Output the [x, y] coordinate of the center of the cell containing the given text.  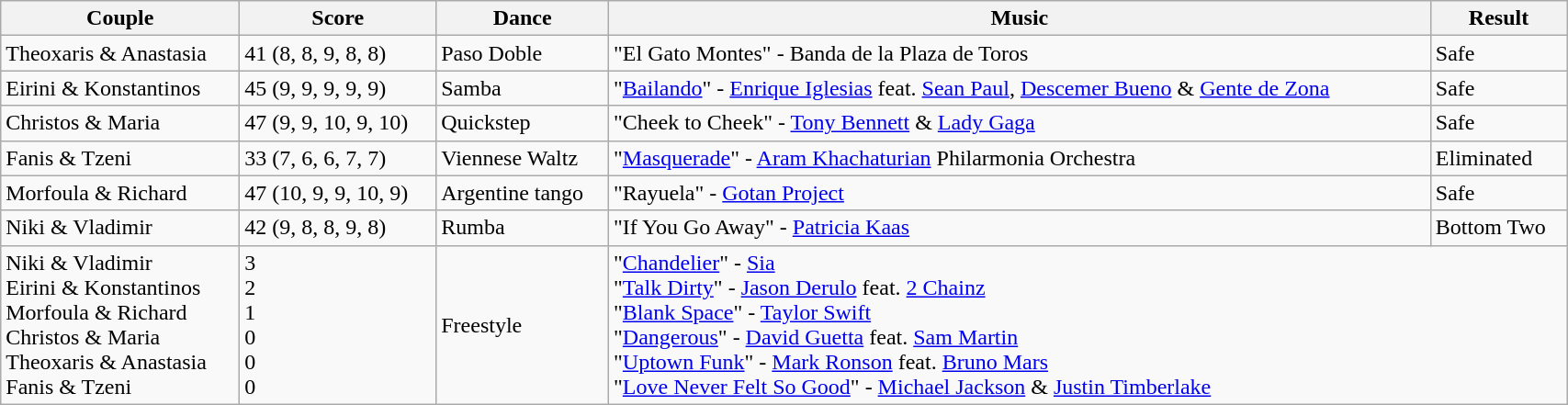
Dance [523, 18]
45 (9, 9, 9, 9, 9) [338, 88]
Freestyle [523, 325]
33 (7, 6, 6, 7, 7) [338, 158]
"El Gato Montes" - Banda de la Plaza de Toros [1020, 53]
"If You Go Away" - Patricia Kaas [1020, 228]
Samba [523, 88]
Niki & Vladimir [120, 228]
Result [1498, 18]
"Cheek to Cheek" - Tony Bennett & Lady Gaga [1020, 123]
Music [1020, 18]
Theoxaris & Anastasia [120, 53]
42 (9, 8, 8, 9, 8) [338, 228]
Argentine tango [523, 193]
"Rayuela" - Gotan Project [1020, 193]
41 (8, 8, 9, 8, 8) [338, 53]
"Masquerade" - Aram Khachaturian Philarmonia Orchestra [1020, 158]
Fanis & Tzeni [120, 158]
Rumba [523, 228]
Eirini & Konstantinos [120, 88]
Bottom Two [1498, 228]
47 (9, 9, 10, 9, 10) [338, 123]
Eliminated [1498, 158]
321000 [338, 325]
Viennese Waltz [523, 158]
47 (10, 9, 9, 10, 9) [338, 193]
"Bailando" - Enrique Iglesias feat. Sean Paul, Descemer Bueno & Gente de Zona [1020, 88]
Morfoula & Richard [120, 193]
Paso Doble [523, 53]
Quickstep [523, 123]
Christos & Maria [120, 123]
Couple [120, 18]
Score [338, 18]
Niki & VladimirEirini & KonstantinosMorfoula & RichardChristos & MariaTheoxaris & AnastasiaFanis & Tzeni [120, 325]
